Search for the cell housing the specified text and yield its (X, Y) center coordinate. 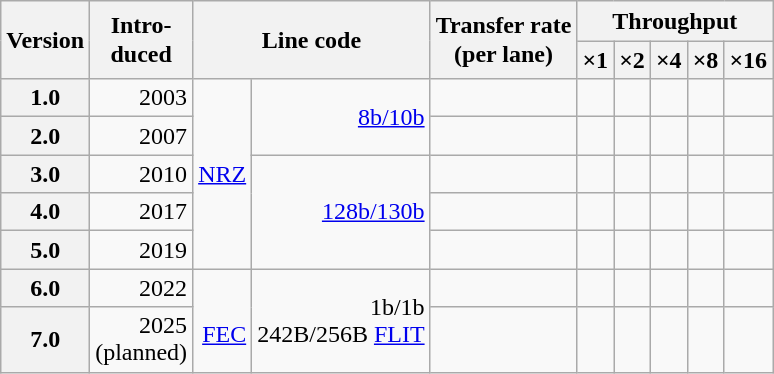
2003 (142, 98)
×8 (706, 60)
Intro-duced (142, 40)
×1 (596, 60)
Version (46, 40)
NRZ (222, 174)
1b/1b242B/256B FLIT (341, 320)
2022 (142, 288)
FEC (222, 320)
2010 (142, 174)
Throughput (675, 21)
2.0 (46, 136)
7.0 (46, 340)
2019 (142, 250)
2017 (142, 212)
2025(planned) (142, 340)
5.0 (46, 250)
128b/130b (341, 212)
×16 (748, 60)
1.0 (46, 98)
Transfer rate(per lane) (504, 40)
4.0 (46, 212)
2007 (142, 136)
6.0 (46, 288)
8b/10b (341, 117)
Line code (312, 40)
3.0 (46, 174)
×4 (668, 60)
×2 (632, 60)
